Output the (x, y) coordinate of the center of the cell containing the given text.  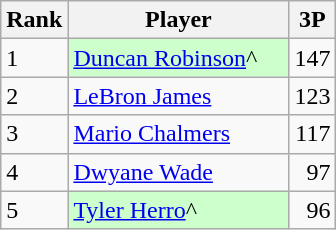
1 (34, 58)
2 (34, 96)
147 (312, 58)
Rank (34, 20)
123 (312, 96)
Mario Chalmers (178, 134)
3 (34, 134)
3P (312, 20)
Dwyane Wade (178, 172)
Player (178, 20)
4 (34, 172)
97 (312, 172)
117 (312, 134)
LeBron James (178, 96)
5 (34, 210)
Tyler Herro^ (178, 210)
96 (312, 210)
Duncan Robinson^ (178, 58)
